Return the [X, Y] coordinate for the center point of the cell that contains the specified text.  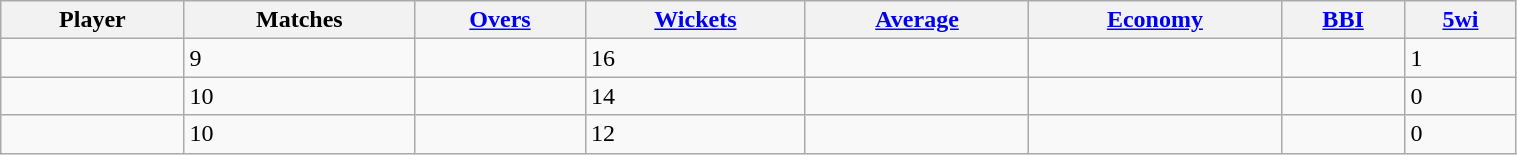
Overs [500, 20]
Wickets [695, 20]
9 [300, 58]
Economy [1156, 20]
Player [92, 20]
Matches [300, 20]
5wi [1460, 20]
12 [695, 134]
BBI [1343, 20]
1 [1460, 58]
Average [916, 20]
16 [695, 58]
14 [695, 96]
